Output the (X, Y) coordinate of the center of the cell containing the given text.  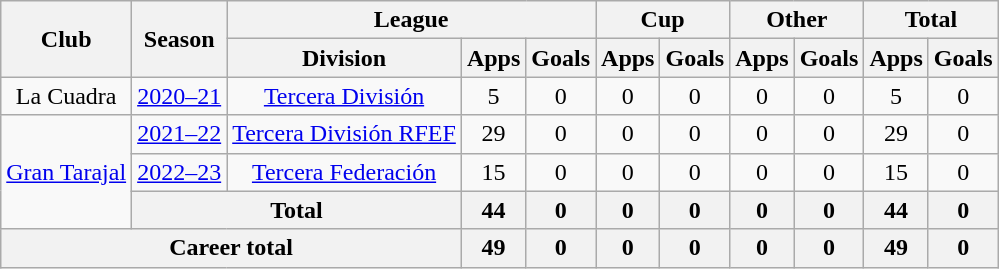
2020–21 (180, 96)
Cup (663, 20)
La Cuadra (66, 96)
Division (344, 58)
Tercera División (344, 96)
League (412, 20)
2021–22 (180, 134)
Season (180, 39)
Other (797, 20)
Career total (232, 248)
Club (66, 39)
2022–23 (180, 172)
Tercera División RFEF (344, 134)
Gran Tarajal (66, 172)
Tercera Federación (344, 172)
